Search for the cell housing the specified text and yield its [X, Y] center coordinate. 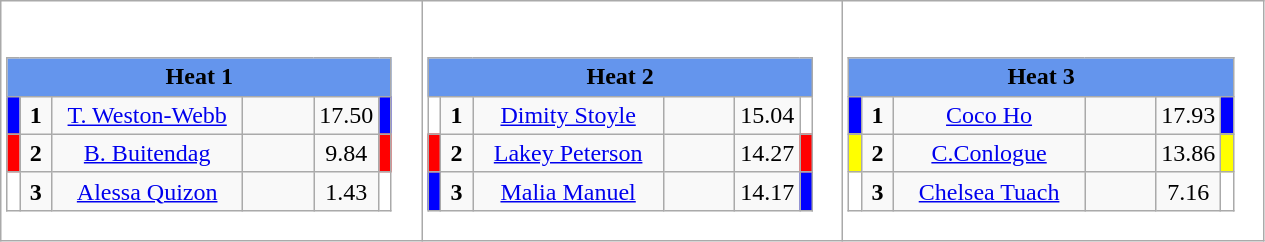
13.86 [1188, 153]
Heat 1 1 T. Weston-Webb 17.50 2 B. Buitendag 9.84 3 Alessa Quizon 1.43 [212, 121]
Alessa Quizon [148, 191]
Coco Ho [990, 115]
Heat 1 [199, 77]
15.04 [768, 115]
Heat 3 [1041, 77]
T. Weston-Webb [148, 115]
Chelsea Tuach [990, 191]
14.27 [768, 153]
B. Buitendag [148, 153]
9.84 [346, 153]
1.43 [346, 191]
Heat 2 1 Dimity Stoyle 15.04 2 Lakey Peterson 14.27 3 Malia Manuel 14.17 [632, 121]
Heat 2 [620, 77]
7.16 [1188, 191]
Lakey Peterson [568, 153]
C.Conlogue [990, 153]
Malia Manuel [568, 191]
14.17 [768, 191]
Dimity Stoyle [568, 115]
Heat 3 1 Coco Ho 17.93 2 C.Conlogue 13.86 3 Chelsea Tuach 7.16 [1054, 121]
17.93 [1188, 115]
17.50 [346, 115]
